Scan for the cell matching the given text and deliver its [x, y] coordinate at center. 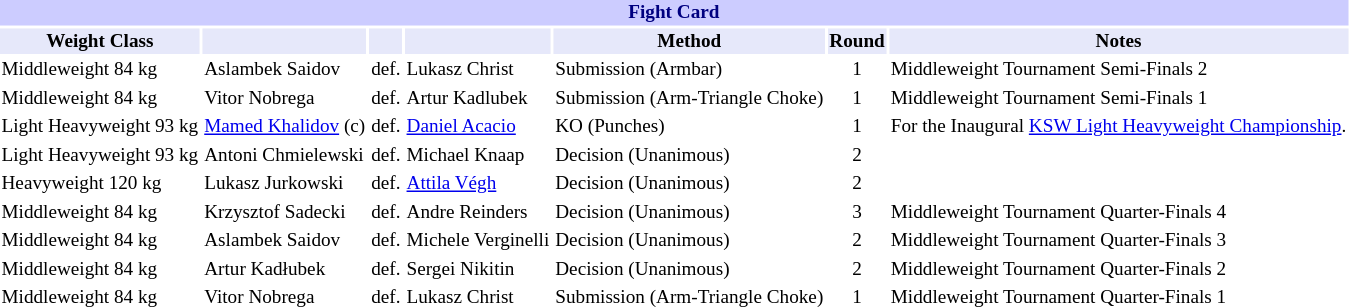
Sergei Nikitin [478, 269]
Method [690, 41]
Middleweight Tournament Semi-Finals 2 [1118, 70]
3 [857, 213]
Michael Knaap [478, 155]
Vitor Nobrega [285, 99]
Lukasz Christ [478, 70]
For the Inaugural KSW Light Heavyweight Championship. [1118, 127]
Artur Kadłubek [285, 269]
Middleweight Tournament Quarter-Finals 2 [1118, 269]
Middleweight Tournament Quarter-Finals 4 [1118, 213]
Submission (Arm-Triangle Choke) [690, 99]
Middleweight Tournament Quarter-Finals 3 [1118, 241]
Mamed Khalidov (c) [285, 127]
Antoni Chmielewski [285, 155]
Krzysztof Sadecki [285, 213]
Michele Verginelli [478, 241]
Attila Végh [478, 184]
Lukasz Jurkowski [285, 184]
Weight Class [100, 41]
Middleweight Tournament Semi-Finals 1 [1118, 99]
Heavyweight 120 kg [100, 184]
Artur Kadlubek [478, 99]
Andre Reinders [478, 213]
Daniel Acacio [478, 127]
Round [857, 41]
Submission (Armbar) [690, 70]
Fight Card [674, 13]
Notes [1118, 41]
KO (Punches) [690, 127]
